Return the [X, Y] coordinate for the center point of the cell that contains the specified text.  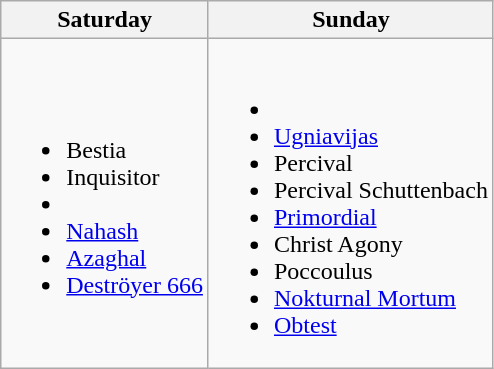
Sunday [350, 20]
Bestia Inquisitor Nahash Azaghal Deströyer 666 [105, 204]
Ugniavijas Percival Percival Schuttenbach Primordial Christ Agony Poccoulus Nokturnal Mortum Obtest [350, 204]
Saturday [105, 20]
